Output the (X, Y) coordinate of the center of the cell containing the given text.  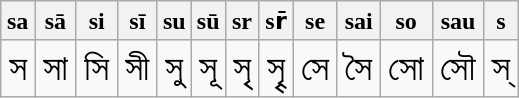
se (315, 21)
সা (56, 68)
সূ (208, 68)
সৌ (458, 68)
সৃ (242, 68)
sau (458, 21)
sī (137, 21)
স (18, 68)
sā (56, 21)
si (96, 21)
স্ (501, 68)
sai (358, 21)
সো (406, 68)
সু (174, 68)
সি (96, 68)
sr̄ (276, 21)
সৈ (358, 68)
সী (137, 68)
s (501, 21)
su (174, 21)
সে (315, 68)
sa (18, 21)
সৄ (276, 68)
sr (242, 21)
so (406, 21)
sū (208, 21)
